Determine the [X, Y] coordinate at the center of the cell enclosing the given text.  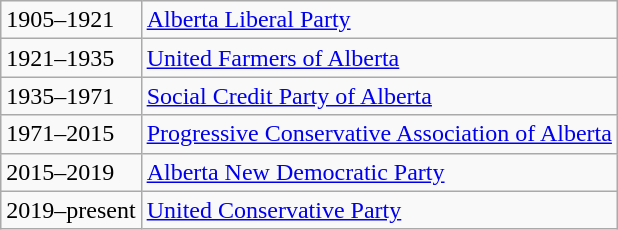
Progressive Conservative Association of Alberta [379, 134]
1921–1935 [71, 58]
1905–1921 [71, 20]
Alberta New Democratic Party [379, 172]
2015–2019 [71, 172]
United Conservative Party [379, 210]
United Farmers of Alberta [379, 58]
Social Credit Party of Alberta [379, 96]
Alberta Liberal Party [379, 20]
2019–present [71, 210]
1935–1971 [71, 96]
1971–2015 [71, 134]
